Detect which cell encompasses the target text, then output its (x, y) center coordinate. 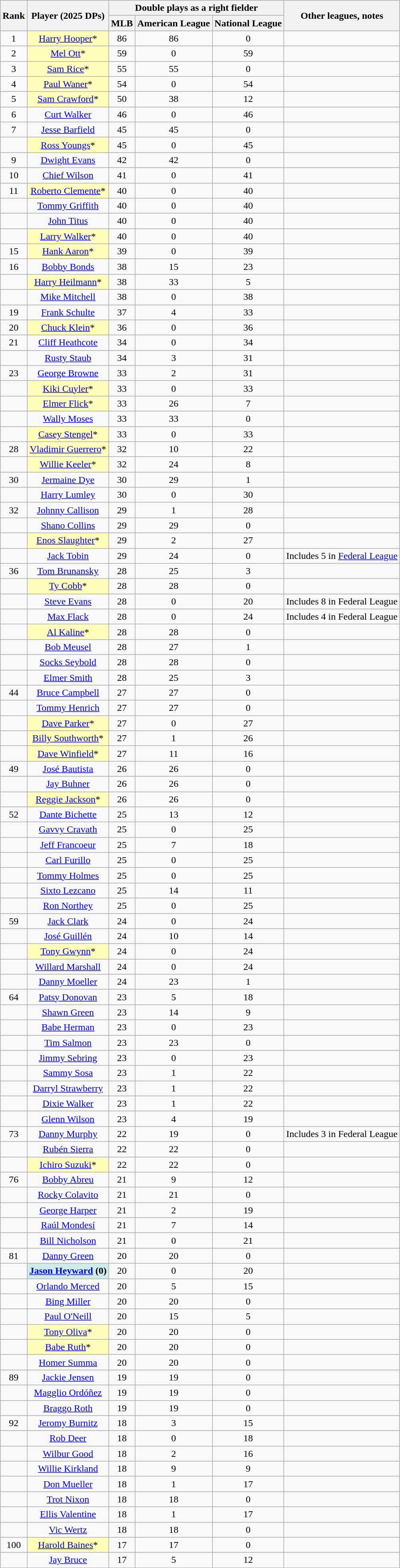
Curt Walker (68, 114)
Harry Heilmann* (68, 282)
Paul Waner* (68, 84)
Roberto Clemente* (68, 191)
8 (248, 465)
Jack Tobin (68, 556)
52 (14, 814)
Chief Wilson (68, 175)
Rubén Sierra (68, 1149)
Mike Mitchell (68, 297)
Includes 3 in Federal League (342, 1134)
Jay Buhner (68, 784)
Sam Crawford* (68, 99)
Danny Murphy (68, 1134)
Bobby Bonds (68, 267)
American League (173, 23)
Rank (14, 16)
Danny Moeller (68, 982)
Includes 4 in Federal League (342, 616)
Jackie Jensen (68, 1377)
Wally Moses (68, 419)
Other leagues, notes (342, 16)
Gavvy Cravath (68, 830)
Bill Nicholson (68, 1241)
Harold Baines* (68, 1545)
Magglio Ordóñez (68, 1392)
Rusty Staub (68, 358)
Steve Evans (68, 601)
Larry Walker* (68, 236)
Max Flack (68, 616)
37 (122, 312)
Jeromy Burnitz (68, 1423)
Bing Miller (68, 1301)
Tony Gwynn* (68, 952)
Rob Deer (68, 1438)
Shano Collins (68, 525)
64 (14, 997)
Trot Nixon (68, 1499)
Darryl Strawberry (68, 1088)
Sam Rice* (68, 69)
Tony Oliva* (68, 1332)
Billy Southworth* (68, 738)
Enos Slaughter* (68, 541)
Willie Keeler* (68, 465)
Mel Ott* (68, 54)
Frank Schulte (68, 312)
Vladimir Guerrero* (68, 449)
100 (14, 1545)
Dwight Evans (68, 160)
73 (14, 1134)
Reggie Jackson* (68, 799)
George Browne (68, 373)
Player (2025 DPs) (68, 16)
44 (14, 693)
Willie Kirkland (68, 1469)
Don Mueller (68, 1484)
Ty Cobb* (68, 586)
Harry Hooper* (68, 38)
José Bautista (68, 769)
76 (14, 1180)
Double plays as a right fielder (197, 8)
Patsy Donovan (68, 997)
Braggo Roth (68, 1408)
Hank Aaron* (68, 251)
Babe Herman (68, 1027)
George Harper (68, 1210)
Elmer Smith (68, 678)
Sammy Sosa (68, 1073)
Tommy Henrich (68, 708)
Wilbur Good (68, 1454)
Jason Heyward (0) (68, 1271)
Jeff Francoeur (68, 845)
Tom Brunansky (68, 571)
Elmer Flick* (68, 403)
Jermaine Dye (68, 480)
Chuck Klein* (68, 327)
Tommy Holmes (68, 875)
Shawn Green (68, 1012)
50 (122, 99)
Socks Seybold (68, 662)
81 (14, 1256)
Bob Meusel (68, 647)
Raúl Mondesí (68, 1225)
Ross Youngs* (68, 145)
Willard Marshall (68, 967)
National League (248, 23)
13 (173, 814)
Harry Lumley (68, 495)
Glenn Wilson (68, 1119)
92 (14, 1423)
Ron Northey (68, 906)
Jesse Barfield (68, 130)
Carl Furillo (68, 860)
Ichiro Suzuki* (68, 1165)
Kiki Cuyler* (68, 388)
Includes 8 in Federal League (342, 601)
Danny Green (68, 1256)
Jay Bruce (68, 1560)
Rocky Colavito (68, 1195)
Dave Parker* (68, 723)
Dave Winfield* (68, 754)
Cliff Heathcote (68, 343)
Al Kaline* (68, 632)
Johnny Callison (68, 510)
Bruce Campbell (68, 693)
Homer Summa (68, 1362)
89 (14, 1377)
MLB (122, 23)
Ellis Valentine (68, 1514)
Vic Wertz (68, 1530)
Jack Clark (68, 921)
Sixto Lezcano (68, 890)
Includes 5 in Federal League (342, 556)
Bobby Abreu (68, 1180)
Casey Stengel* (68, 434)
49 (14, 769)
Paul O'Neill (68, 1317)
Tommy Griffith (68, 206)
Babe Ruth* (68, 1347)
Dixie Walker (68, 1103)
6 (14, 114)
Dante Bichette (68, 814)
Orlando Merced (68, 1286)
Tim Salmon (68, 1043)
Jimmy Sebring (68, 1058)
José Guillén (68, 936)
John Titus (68, 221)
